Search for the cell housing the specified text and yield its [x, y] center coordinate. 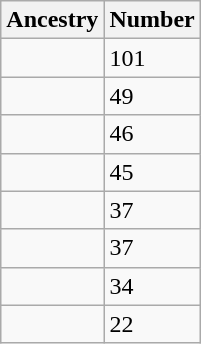
101 [152, 58]
Number [152, 20]
46 [152, 134]
22 [152, 324]
45 [152, 172]
49 [152, 96]
34 [152, 286]
Ancestry [52, 20]
